Return (x, y) of the center of cell containing provided text 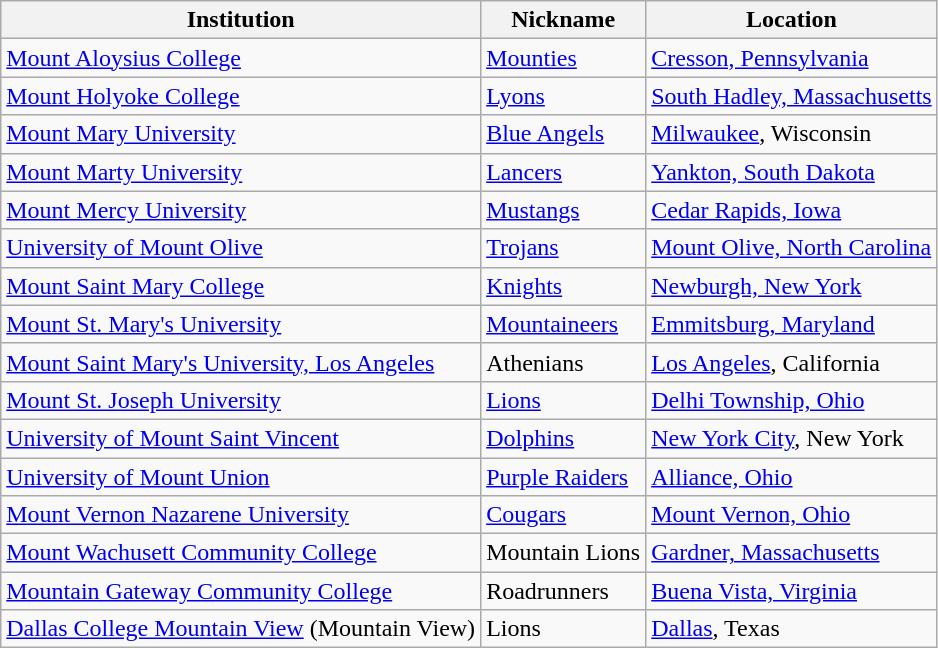
Mount Vernon Nazarene University (241, 515)
University of Mount Saint Vincent (241, 438)
Dallas College Mountain View (Mountain View) (241, 629)
Mountaineers (564, 324)
Athenians (564, 362)
Purple Raiders (564, 477)
Mount Mercy University (241, 210)
Mount St. Mary's University (241, 324)
Mount St. Joseph University (241, 400)
Emmitsburg, Maryland (792, 324)
South Hadley, Massachusetts (792, 96)
Institution (241, 20)
Mount Marty University (241, 172)
Mount Vernon, Ohio (792, 515)
Mountain Lions (564, 553)
Cresson, Pennsylvania (792, 58)
New York City, New York (792, 438)
Dallas, Texas (792, 629)
Mountain Gateway Community College (241, 591)
Newburgh, New York (792, 286)
Cedar Rapids, Iowa (792, 210)
Trojans (564, 248)
Roadrunners (564, 591)
Los Angeles, California (792, 362)
Lyons (564, 96)
Mount Holyoke College (241, 96)
Buena Vista, Virginia (792, 591)
University of Mount Olive (241, 248)
Delhi Township, Ohio (792, 400)
Alliance, Ohio (792, 477)
Mount Olive, North Carolina (792, 248)
Yankton, South Dakota (792, 172)
Lancers (564, 172)
Mount Wachusett Community College (241, 553)
Knights (564, 286)
Gardner, Massachusetts (792, 553)
Milwaukee, Wisconsin (792, 134)
Blue Angels (564, 134)
Mount Saint Mary College (241, 286)
Mount Aloysius College (241, 58)
University of Mount Union (241, 477)
Mount Mary University (241, 134)
Mustangs (564, 210)
Mount Saint Mary's University, Los Angeles (241, 362)
Location (792, 20)
Nickname (564, 20)
Mounties (564, 58)
Cougars (564, 515)
Dolphins (564, 438)
